Extract the [x, y] coordinate from the center of the cell holding the provided text.  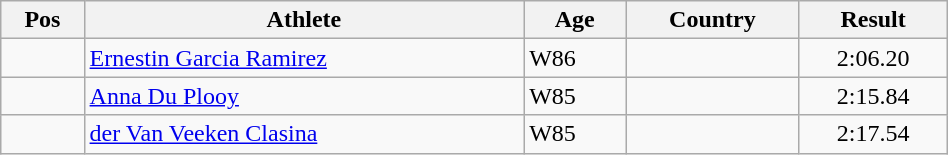
W86 [575, 58]
der Van Veeken Clasina [304, 134]
Anna Du Plooy [304, 96]
Result [873, 20]
Athlete [304, 20]
2:06.20 [873, 58]
2:15.84 [873, 96]
Ernestin Garcia Ramirez [304, 58]
2:17.54 [873, 134]
Pos [42, 20]
Country [712, 20]
Age [575, 20]
